Return (x, y) of the center of cell containing provided text 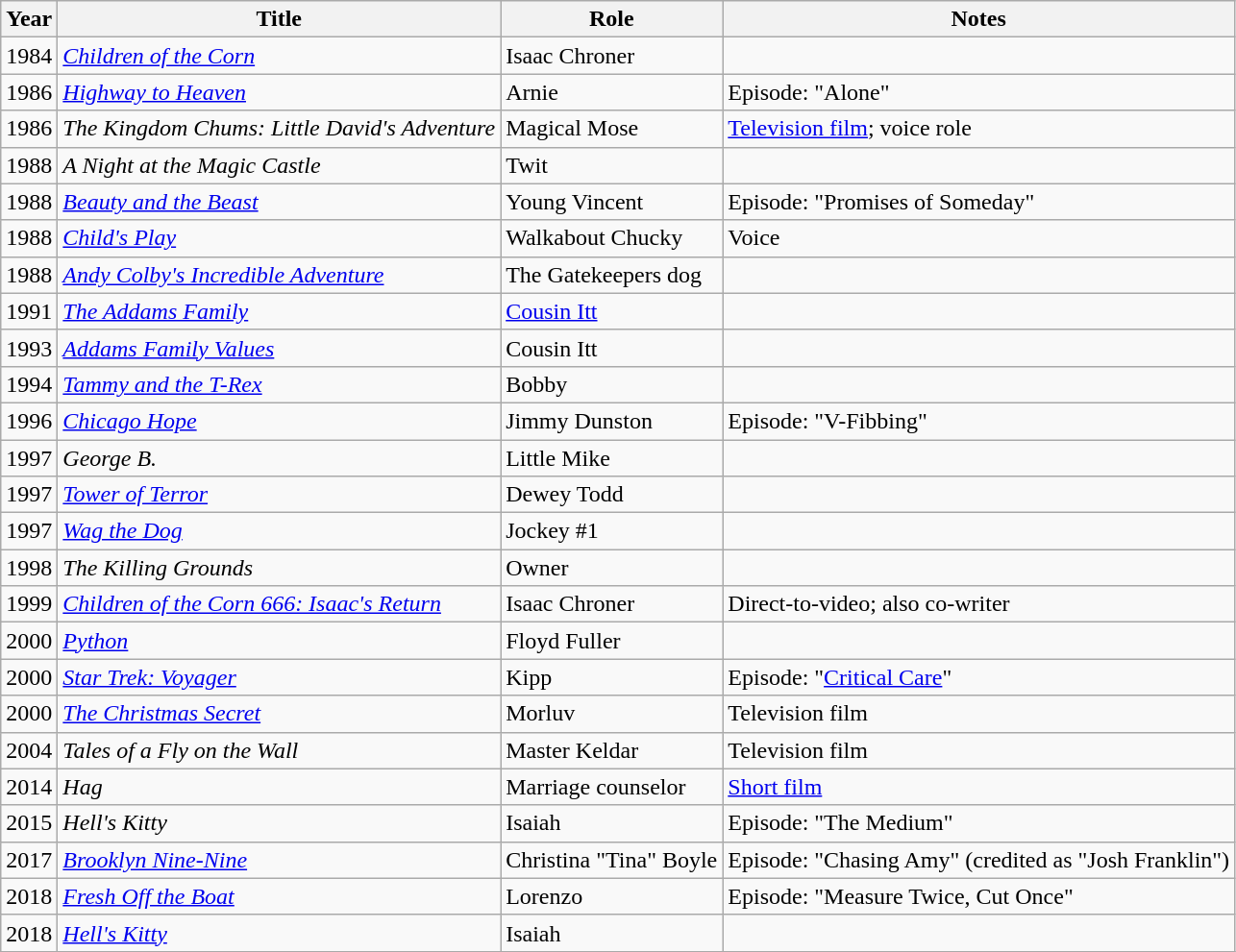
1996 (29, 421)
Child's Play (279, 238)
Television film; voice role (978, 129)
1984 (29, 56)
Wag the Dog (279, 531)
Short film (978, 787)
1999 (29, 604)
Master Keldar (611, 750)
Twit (611, 165)
Star Trek: Voyager (279, 677)
Episode: "The Medium" (978, 823)
Brooklyn Nine-Nine (279, 860)
Kipp (611, 677)
Episode: "Alone" (978, 92)
Jimmy Dunston (611, 421)
Magical Mose (611, 129)
2004 (29, 750)
Children of the Corn 666: Isaac's Return (279, 604)
Walkabout Chucky (611, 238)
George B. (279, 458)
A Night at the Magic Castle (279, 165)
Dewey Todd (611, 495)
Year (29, 19)
Jockey #1 (611, 531)
Beauty and the Beast (279, 202)
Marriage counselor (611, 787)
Young Vincent (611, 202)
2014 (29, 787)
Direct-to-video; also co-writer (978, 604)
The Kingdom Chums: Little David's Adventure (279, 129)
The Killing Grounds (279, 568)
1991 (29, 311)
Episode: "Chasing Amy" (credited as "Josh Franklin") (978, 860)
Chicago Hope (279, 421)
Owner (611, 568)
2015 (29, 823)
Little Mike (611, 458)
Notes (978, 19)
Hag (279, 787)
The Gatekeepers dog (611, 275)
Bobby (611, 384)
Episode: "Critical Care" (978, 677)
The Christmas Secret (279, 714)
Tower of Terror (279, 495)
1998 (29, 568)
Morluv (611, 714)
Fresh Off the Boat (279, 896)
Christina "Tina" Boyle (611, 860)
1994 (29, 384)
Addams Family Values (279, 348)
Floyd Fuller (611, 641)
The Addams Family (279, 311)
Lorenzo (611, 896)
Highway to Heaven (279, 92)
2017 (29, 860)
Python (279, 641)
Andy Colby's Incredible Adventure (279, 275)
Tammy and the T-Rex (279, 384)
Voice (978, 238)
Tales of a Fly on the Wall (279, 750)
Episode: "V-Fibbing" (978, 421)
Children of the Corn (279, 56)
Arnie (611, 92)
Title (279, 19)
Episode: "Measure Twice, Cut Once" (978, 896)
Role (611, 19)
Episode: "Promises of Someday" (978, 202)
1993 (29, 348)
